Find where the given text appears and provide that cell's center as [x, y] coordinate. 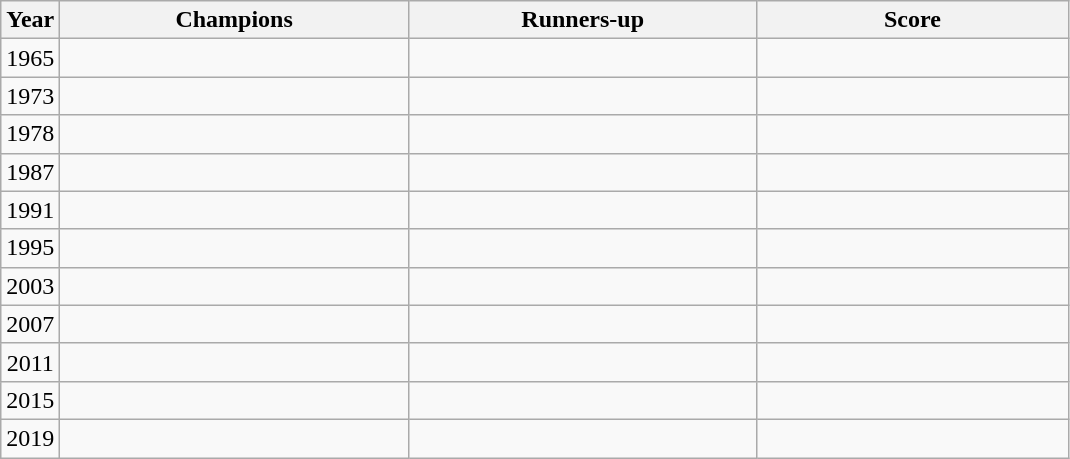
1965 [30, 58]
1973 [30, 96]
2015 [30, 400]
2003 [30, 286]
2011 [30, 362]
Score [912, 20]
1978 [30, 134]
1995 [30, 248]
Runners-up [582, 20]
2007 [30, 324]
Champions [234, 20]
1991 [30, 210]
1987 [30, 172]
2019 [30, 438]
Year [30, 20]
